Identify which cell holds the provided text, then report its (X, Y) central coordinate. 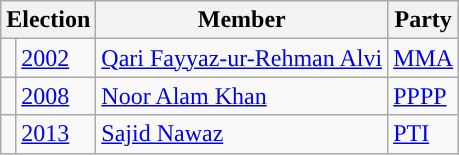
Election (48, 20)
2013 (56, 134)
Party (424, 20)
Qari Fayyaz-ur-Rehman Alvi (242, 58)
Member (242, 20)
MMA (424, 58)
PTI (424, 134)
2008 (56, 96)
Noor Alam Khan (242, 96)
2002 (56, 58)
PPPP (424, 96)
Sajid Nawaz (242, 134)
